Output the [X, Y] coordinate of the center of the cell containing the given text.  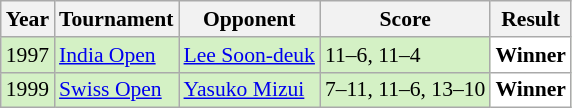
Yasuko Mizui [250, 90]
Result [530, 19]
1997 [28, 55]
11–6, 11–4 [405, 55]
Lee Soon-deuk [250, 55]
7–11, 11–6, 13–10 [405, 90]
Opponent [250, 19]
Tournament [116, 19]
Score [405, 19]
Swiss Open [116, 90]
1999 [28, 90]
India Open [116, 55]
Year [28, 19]
